Identify which cell holds the provided text, then report its (x, y) central coordinate. 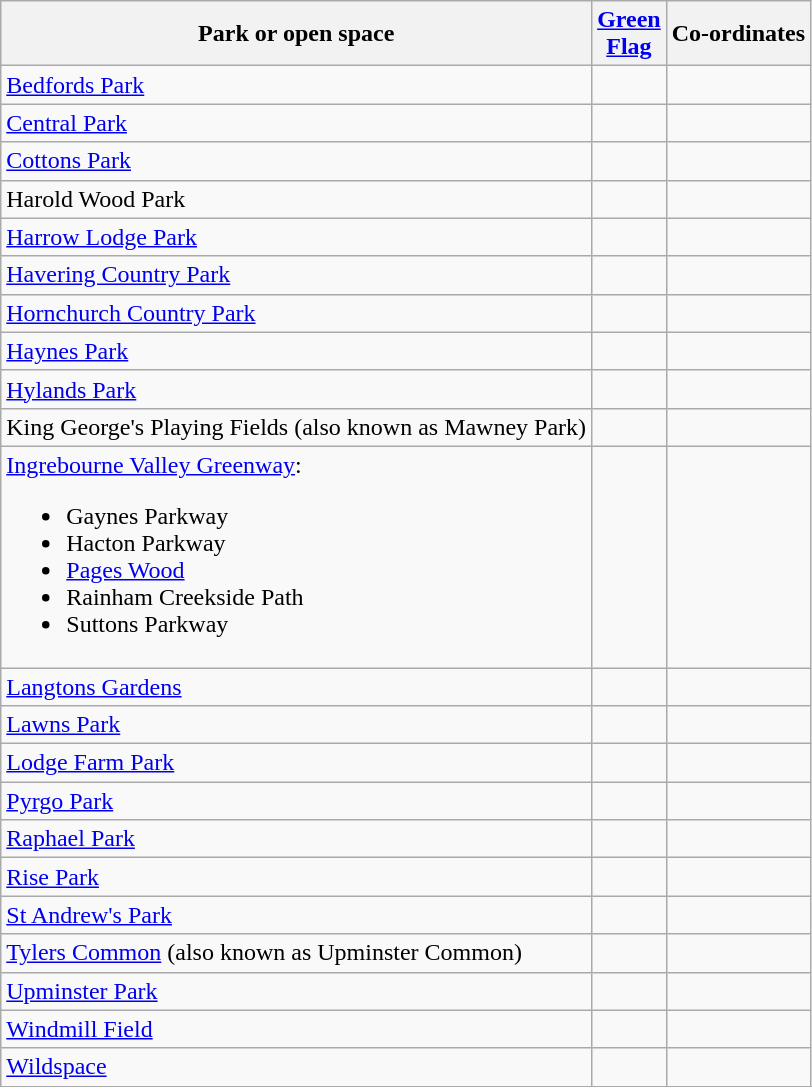
Rise Park (296, 877)
Tylers Common (also known as Upminster Common) (296, 953)
Wildspace (296, 1067)
Hornchurch Country Park (296, 313)
Bedfords Park (296, 85)
Hylands Park (296, 389)
Co-ordinates (738, 34)
Ingrebourne Valley Greenway:Gaynes ParkwayHacton ParkwayPages WoodRainham Creekside PathSuttons Parkway (296, 556)
Upminster Park (296, 991)
Harrow Lodge Park (296, 237)
Raphael Park (296, 839)
Langtons Gardens (296, 687)
Pyrgo Park (296, 801)
Central Park (296, 123)
Harold Wood Park (296, 199)
Lodge Farm Park (296, 763)
GreenFlag (630, 34)
Park or open space (296, 34)
Havering Country Park (296, 275)
Windmill Field (296, 1029)
Lawns Park (296, 725)
St Andrew's Park (296, 915)
Cottons Park (296, 161)
King George's Playing Fields (also known as Mawney Park) (296, 427)
Haynes Park (296, 351)
